Identify which cell holds the provided text, then report its (x, y) central coordinate. 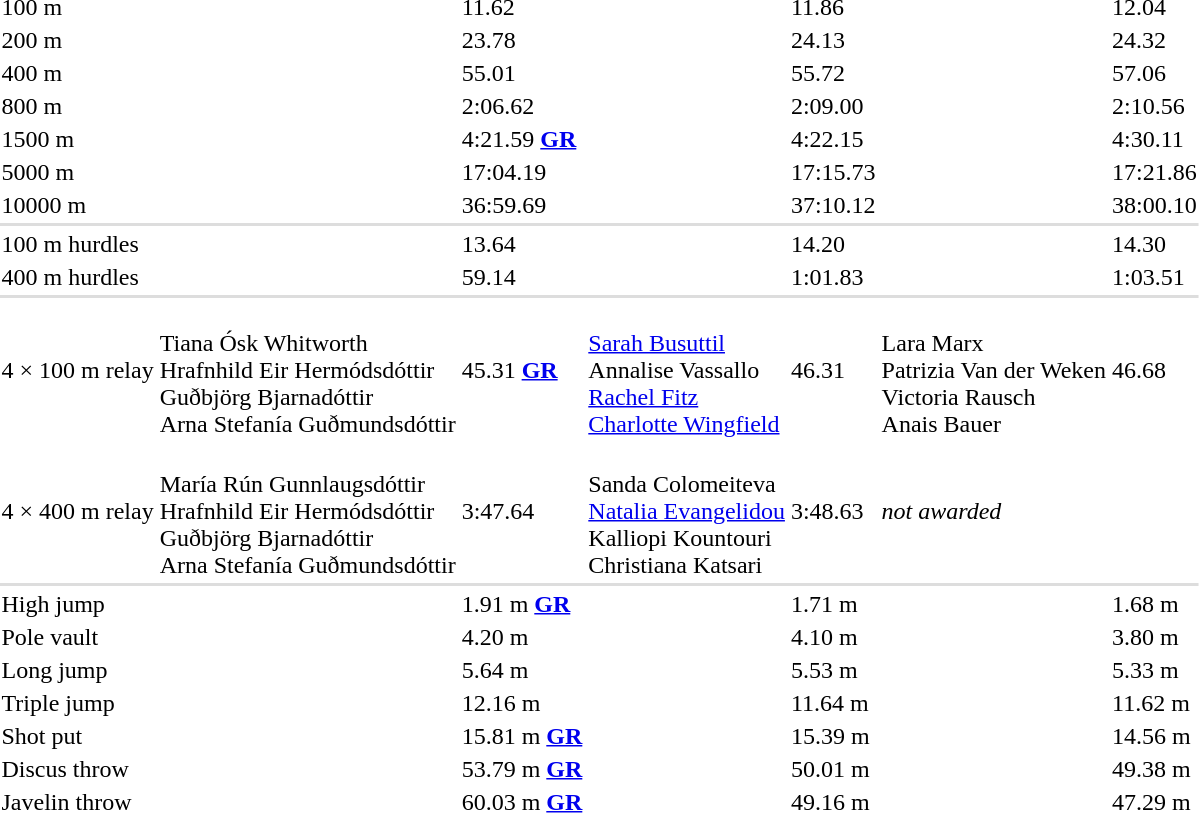
3:48.63 (833, 511)
Sarah BusuttilAnnalise VassalloRachel FitzCharlotte Wingfield (687, 370)
4:21.59 GR (522, 139)
49.38 m (1155, 769)
15.81 m GR (522, 736)
36:59.69 (522, 205)
400 m hurdles (78, 277)
4.10 m (833, 637)
1.71 m (833, 604)
1:01.83 (833, 277)
High jump (78, 604)
100 m hurdles (78, 244)
Discus throw (78, 769)
Pole vault (78, 637)
12.16 m (522, 703)
1:03.51 (1155, 277)
Shot put (78, 736)
Lara MarxPatrizia Van der WekenVictoria RauschAnais Bauer (994, 370)
53.79 m GR (522, 769)
1.68 m (1155, 604)
24.32 (1155, 40)
not awarded (1039, 511)
50.01 m (833, 769)
15.39 m (833, 736)
14.30 (1155, 244)
55.72 (833, 73)
4:22.15 (833, 139)
45.31 GR (522, 370)
23.78 (522, 40)
5.33 m (1155, 670)
5.53 m (833, 670)
800 m (78, 106)
400 m (78, 73)
46.31 (833, 370)
14.20 (833, 244)
2:09.00 (833, 106)
Tiana Ósk WhitworthHrafnhild Eir HermódsdóttirGuðbjörg BjarnadóttirArna Stefanía Guðmundsdóttir (308, 370)
4 × 400 m relay (78, 511)
3:47.64 (522, 511)
17:21.86 (1155, 172)
María Rún GunnlaugsdóttirHrafnhild Eir HermódsdóttirGuðbjörg BjarnadóttirArna Stefanía Guðmundsdóttir (308, 511)
Sanda ColomeitevaNatalia EvangelidouKalliopi KountouriChristiana Katsari (687, 511)
59.14 (522, 277)
55.01 (522, 73)
4 × 100 m relay (78, 370)
10000 m (78, 205)
2:10.56 (1155, 106)
24.13 (833, 40)
37:10.12 (833, 205)
17:04.19 (522, 172)
46.68 (1155, 370)
11.64 m (833, 703)
3.80 m (1155, 637)
1.91 m GR (522, 604)
Triple jump (78, 703)
11.62 m (1155, 703)
200 m (78, 40)
4:30.11 (1155, 139)
17:15.73 (833, 172)
5000 m (78, 172)
Long jump (78, 670)
1500 m (78, 139)
14.56 m (1155, 736)
57.06 (1155, 73)
13.64 (522, 244)
38:00.10 (1155, 205)
4.20 m (522, 637)
2:06.62 (522, 106)
5.64 m (522, 670)
